Search for the cell housing the specified text and yield its (X, Y) center coordinate. 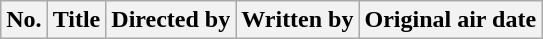
Directed by (171, 20)
Original air date (450, 20)
Written by (298, 20)
No. (24, 20)
Title (76, 20)
